Output the [x, y] coordinate of the center of the cell containing the given text.  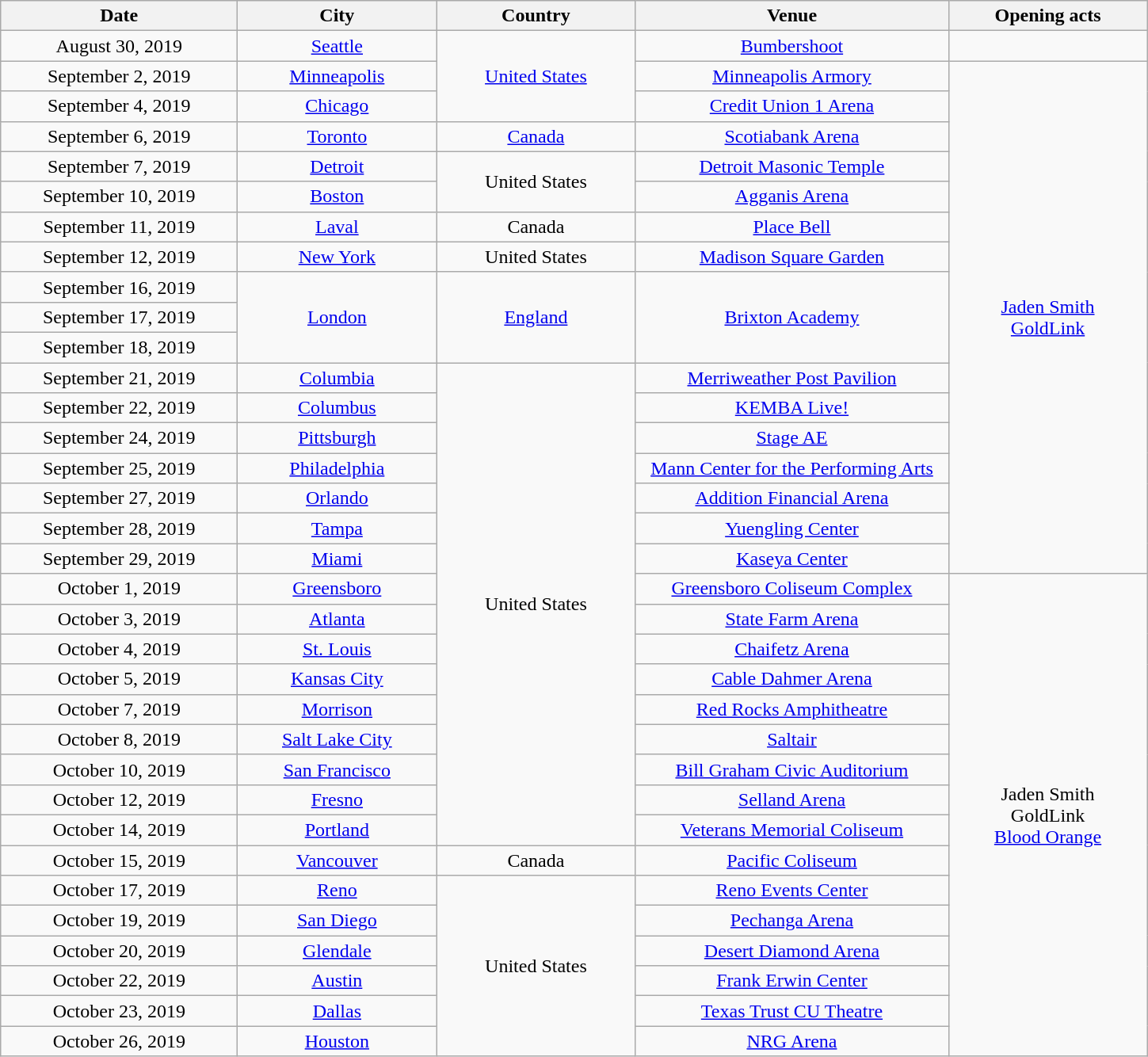
October 17, 2019 [119, 891]
Agganis Arena [792, 197]
Houston [338, 1041]
September 22, 2019 [119, 408]
Opening acts [1047, 16]
Detroit [338, 166]
Yuengling Center [792, 528]
Jaden SmithGoldLinkBlood Orange [1047, 815]
Selland Arena [792, 799]
Cable Dahmer Arena [792, 679]
Salt Lake City [338, 739]
Seattle [338, 46]
September 18, 2019 [119, 347]
Stage AE [792, 438]
Fresno [338, 799]
October 20, 2019 [119, 951]
Columbia [338, 378]
Jaden SmithGoldLink [1047, 317]
September 11, 2019 [119, 227]
Credit Union 1 Arena [792, 106]
Toronto [338, 136]
Austin [338, 981]
Vancouver [338, 860]
Reno [338, 891]
New York [338, 257]
October 26, 2019 [119, 1041]
Portland [338, 830]
Scotiabank Arena [792, 136]
Dallas [338, 1011]
Tampa [338, 528]
October 10, 2019 [119, 769]
Madison Square Garden [792, 257]
Pittsburgh [338, 438]
Glendale [338, 951]
October 12, 2019 [119, 799]
Detroit Masonic Temple [792, 166]
September 17, 2019 [119, 317]
NRG Arena [792, 1041]
Merriweather Post Pavilion [792, 378]
Pacific Coliseum [792, 860]
September 4, 2019 [119, 106]
Laval [338, 227]
Greensboro [338, 589]
Texas Trust CU Theatre [792, 1011]
KEMBA Live! [792, 408]
October 3, 2019 [119, 619]
Morrison [338, 709]
Addition Financial Arena [792, 498]
October 15, 2019 [119, 860]
October 7, 2019 [119, 709]
September 7, 2019 [119, 166]
Chaifetz Arena [792, 649]
September 24, 2019 [119, 438]
September 25, 2019 [119, 468]
Miami [338, 559]
October 4, 2019 [119, 649]
Philadelphia [338, 468]
October 5, 2019 [119, 679]
Bumbershoot [792, 46]
Chicago [338, 106]
Minneapolis Armory [792, 76]
October 1, 2019 [119, 589]
England [536, 317]
October 22, 2019 [119, 981]
September 16, 2019 [119, 287]
September 21, 2019 [119, 378]
Bill Graham Civic Auditorium [792, 769]
September 6, 2019 [119, 136]
Reno Events Center [792, 891]
October 23, 2019 [119, 1011]
Atlanta [338, 619]
Orlando [338, 498]
Date [119, 16]
London [338, 317]
Frank Erwin Center [792, 981]
City [338, 16]
Place Bell [792, 227]
Venue [792, 16]
Kansas City [338, 679]
Veterans Memorial Coliseum [792, 830]
October 14, 2019 [119, 830]
October 19, 2019 [119, 921]
September 2, 2019 [119, 76]
September 29, 2019 [119, 559]
Country [536, 16]
Red Rocks Amphitheatre [792, 709]
September 27, 2019 [119, 498]
San Francisco [338, 769]
Kaseya Center [792, 559]
State Farm Arena [792, 619]
October 8, 2019 [119, 739]
St. Louis [338, 649]
Boston [338, 197]
Saltair [792, 739]
San Diego [338, 921]
Columbus [338, 408]
Pechanga Arena [792, 921]
Brixton Academy [792, 317]
September 10, 2019 [119, 197]
September 28, 2019 [119, 528]
August 30, 2019 [119, 46]
Minneapolis [338, 76]
September 12, 2019 [119, 257]
Greensboro Coliseum Complex [792, 589]
Mann Center for the Performing Arts [792, 468]
Desert Diamond Arena [792, 951]
